From the cell containing the given text, extract its center point as (x, y) coordinate. 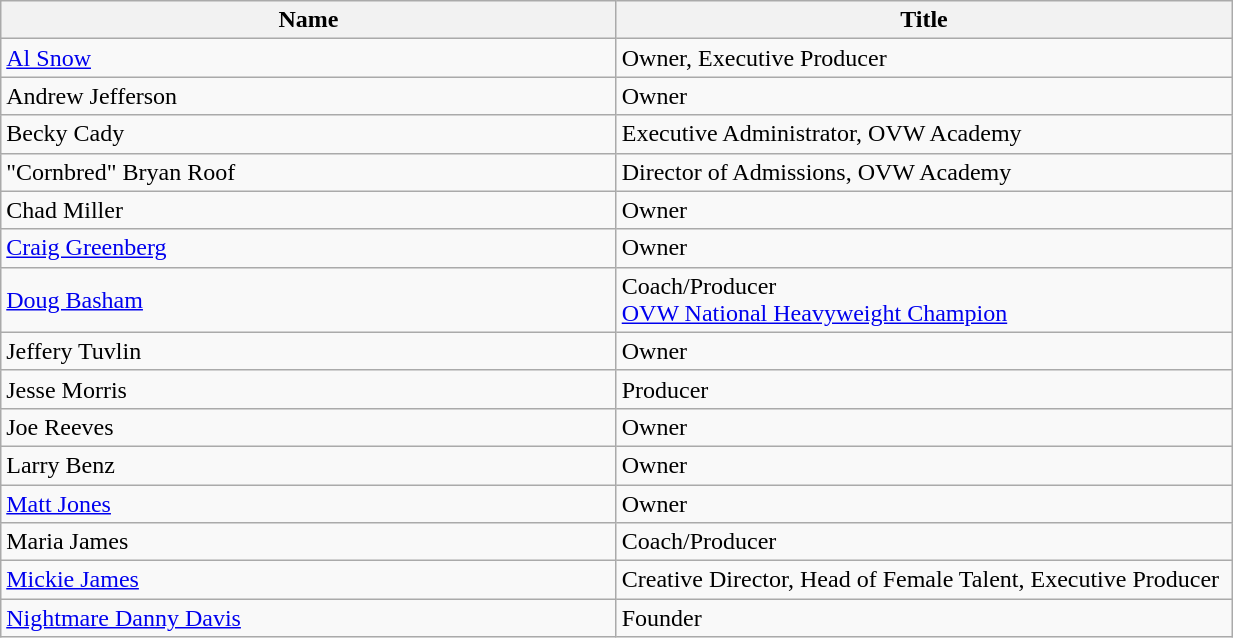
Al Snow (308, 58)
Jeffery Tuvlin (308, 351)
Becky Cady (308, 134)
"Cornbred" Bryan Roof (308, 172)
Creative Director, Head of Female Talent, Executive Producer (924, 580)
Title (924, 20)
Joe Reeves (308, 427)
Executive Administrator, OVW Academy (924, 134)
Mickie James (308, 580)
Founder (924, 618)
Maria James (308, 542)
Nightmare Danny Davis (308, 618)
Andrew Jefferson (308, 96)
Producer (924, 389)
Craig Greenberg (308, 248)
Director of Admissions, OVW Academy (924, 172)
Matt Jones (308, 503)
Doug Basham (308, 300)
Jesse Morris (308, 389)
Larry Benz (308, 465)
Coach/Producer (924, 542)
Chad Miller (308, 210)
Name (308, 20)
Owner, Executive Producer (924, 58)
Coach/ProducerOVW National Heavyweight Champion (924, 300)
